Output the (x, y) coordinate of the center of the cell containing the given text.  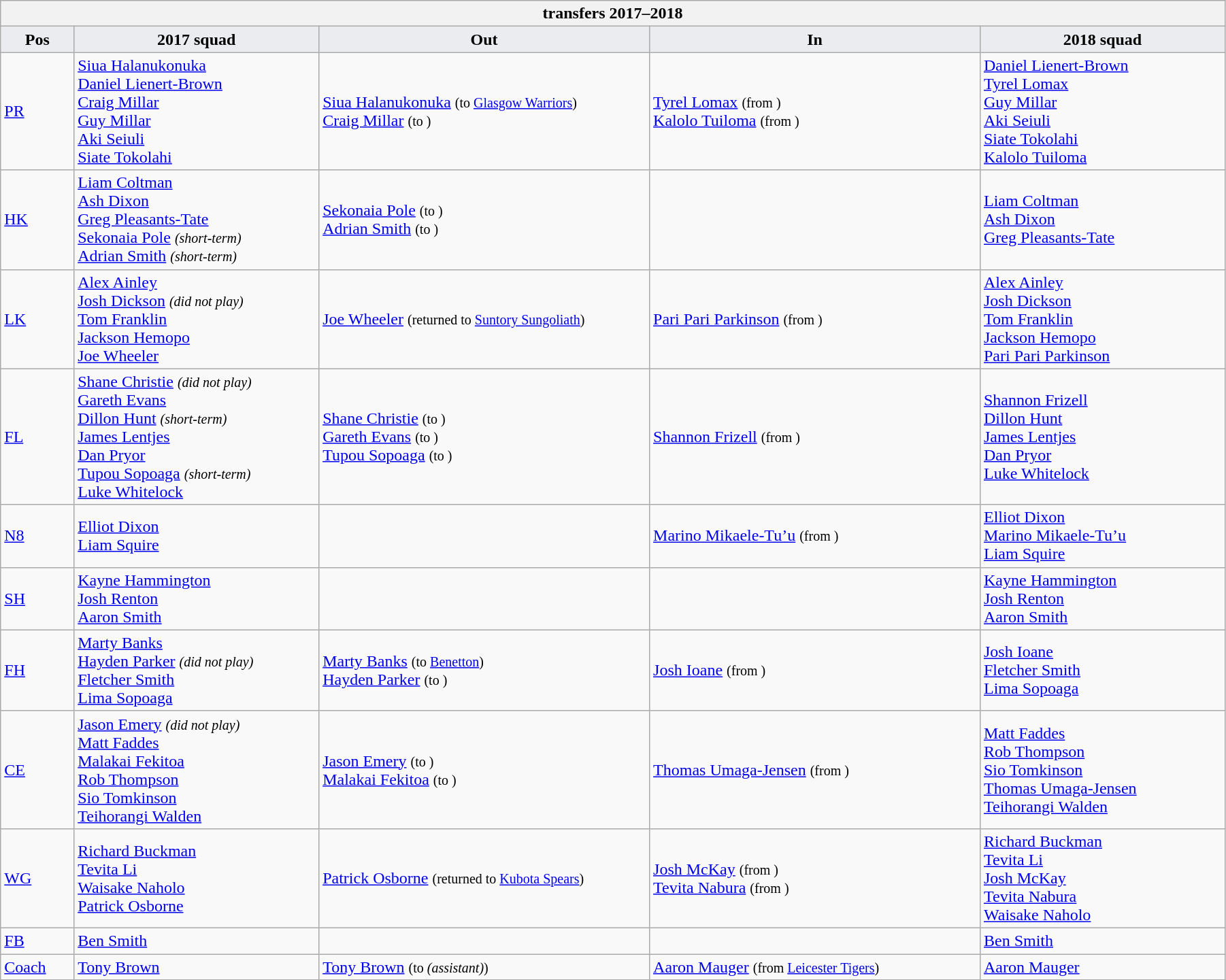
Josh Ioane (from ) (815, 671)
Joe Wheeler (returned to Suntory Sungoliath) (484, 319)
Daniel Lienert-Brown Tyrel Lomax Guy Millar Aki Seiuli Siate Tokolahi Kalolo Tuiloma (1102, 112)
In (815, 39)
Shane Christie (to ) Gareth Evans (to ) Tupou Sopoaga (to ) (484, 437)
Patrick Osborne (returned to Kubota Spears) (484, 878)
FL (37, 437)
Matt Faddes Rob Thompson Sio Tomkinson Thomas Umaga-Jensen Teihorangi Walden (1102, 770)
2018 squad (1102, 39)
FB (37, 941)
Tony Brown (197, 966)
Marty Banks Hayden Parker (did not play) Fletcher Smith Lima Sopoaga (197, 671)
LK (37, 319)
Shannon Frizell Dillon Hunt James Lentjes Dan Pryor Luke Whitelock (1102, 437)
Siua Halanukonuka Daniel Lienert-Brown Craig Millar Guy Millar Aki Seiuli Siate Tokolahi (197, 112)
Sekonaia Pole (to ) Adrian Smith (to ) (484, 220)
N8 (37, 536)
Alex Ainley Josh Dickson (did not play) Tom Franklin Jackson Hemopo Joe Wheeler (197, 319)
Josh McKay (from ) Tevita Nabura (from ) (815, 878)
Tony Brown (to (assistant)) (484, 966)
PR (37, 112)
Siua Halanukonuka (to Glasgow Warriors) Craig Millar (to ) (484, 112)
Marty Banks (to Benetton) Hayden Parker (to ) (484, 671)
Tyrel Lomax (from ) Kalolo Tuiloma (from ) (815, 112)
Jason Emery (to ) Malakai Fekitoa (to ) (484, 770)
Aaron Mauger (1102, 966)
HK (37, 220)
WG (37, 878)
CE (37, 770)
Elliot Dixon Marino Mikaele-Tu’u Liam Squire (1102, 536)
Marino Mikaele-Tu’u (from ) (815, 536)
Jason Emery (did not play) Matt Faddes Malakai Fekitoa Rob Thompson Sio Tomkinson Teihorangi Walden (197, 770)
2017 squad (197, 39)
Alex Ainley Josh Dickson Tom Franklin Jackson Hemopo Pari Pari Parkinson (1102, 319)
FH (37, 671)
Pos (37, 39)
Shane Christie (did not play) Gareth Evans Dillon Hunt (short-term) James Lentjes Dan Pryor Tupou Sopoaga (short-term) Luke Whitelock (197, 437)
Thomas Umaga-Jensen (from ) (815, 770)
Liam Coltman Ash Dixon Greg Pleasants-Tate (1102, 220)
Shannon Frizell (from ) (815, 437)
SH (37, 598)
Josh Ioane Fletcher Smith Lima Sopoaga (1102, 671)
transfers 2017–2018 (613, 14)
Richard Buckman Tevita Li Waisake Naholo Patrick Osborne (197, 878)
Aaron Mauger (from Leicester Tigers) (815, 966)
Coach (37, 966)
Liam Coltman Ash Dixon Greg Pleasants-Tate Sekonaia Pole (short-term) Adrian Smith (short-term) (197, 220)
Out (484, 39)
Pari Pari Parkinson (from ) (815, 319)
Elliot Dixon Liam Squire (197, 536)
Richard Buckman Tevita Li Josh McKay Tevita Nabura Waisake Naholo (1102, 878)
